Output the [x, y] coordinate of the center of the cell containing the given text.  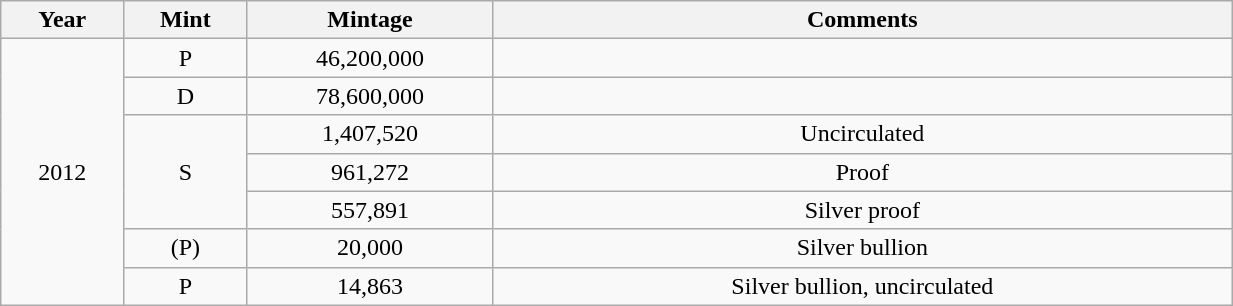
1,407,520 [370, 134]
(P) [186, 248]
961,272 [370, 172]
Silver bullion, uncirculated [862, 286]
Mintage [370, 20]
Proof [862, 172]
2012 [62, 172]
20,000 [370, 248]
Silver bullion [862, 248]
D [186, 96]
78,600,000 [370, 96]
Year [62, 20]
Mint [186, 20]
Uncirculated [862, 134]
46,200,000 [370, 58]
S [186, 172]
Comments [862, 20]
557,891 [370, 210]
Silver proof [862, 210]
14,863 [370, 286]
